For the text-containing cell, return its midpoint in [X, Y] coordinate format. 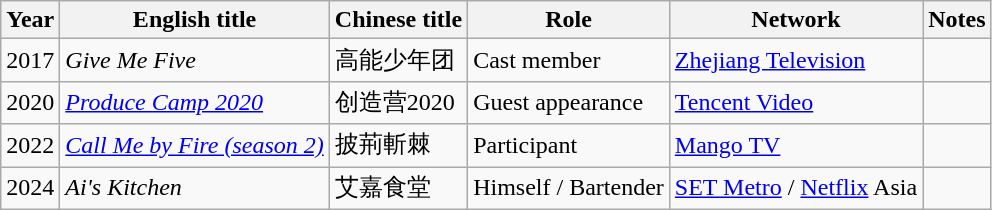
Himself / Bartender [569, 188]
Produce Camp 2020 [194, 102]
Chinese title [398, 20]
2024 [30, 188]
Give Me Five [194, 60]
Zhejiang Television [796, 60]
Guest appearance [569, 102]
高能少年团 [398, 60]
Mango TV [796, 146]
披荊斬棘 [398, 146]
Call Me by Fire (season 2) [194, 146]
English title [194, 20]
艾嘉食堂 [398, 188]
2022 [30, 146]
创造营2020 [398, 102]
Participant [569, 146]
2017 [30, 60]
Role [569, 20]
Year [30, 20]
Network [796, 20]
SET Metro / Netflix Asia [796, 188]
Notes [957, 20]
Cast member [569, 60]
2020 [30, 102]
Tencent Video [796, 102]
Ai's Kitchen [194, 188]
